Capture the cell that displays the provided text and extract its (x, y) central coordinate. 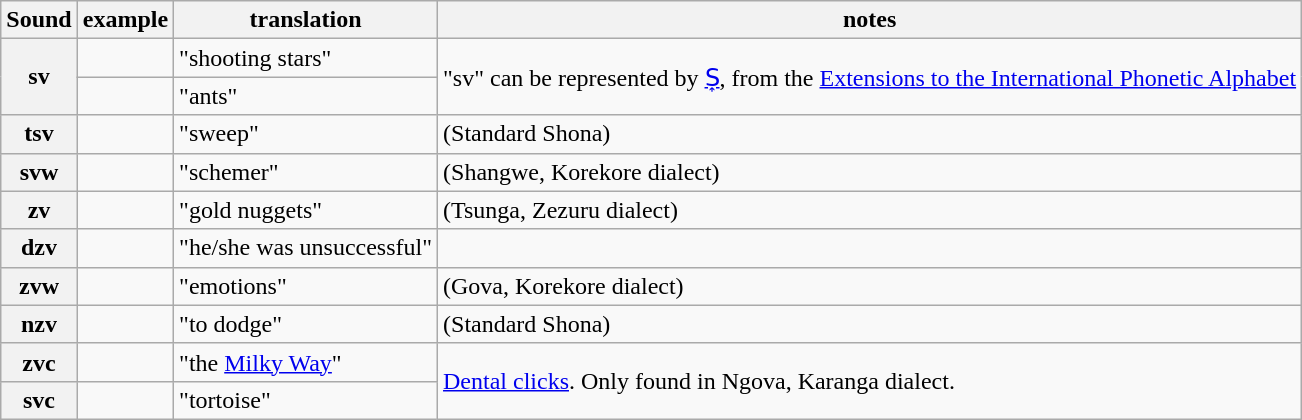
zvc (39, 362)
"shooting stars" (306, 58)
dzv (39, 248)
Dental clicks. Only found in Ngova, Karanga dialect. (870, 381)
zvw (39, 286)
"gold nuggets" (306, 210)
"sv" can be represented by S͎, from the Extensions to the International Phonetic Alphabet (870, 77)
zv (39, 210)
notes (870, 20)
Sound (39, 20)
"the Milky Way" (306, 362)
example (125, 20)
"sweep" (306, 134)
"he/she was unsuccessful" (306, 248)
"to dodge" (306, 324)
(Gova, Korekore dialect) (870, 286)
"emotions" (306, 286)
svw (39, 172)
tsv (39, 134)
"tortoise" (306, 400)
(Tsunga, Zezuru dialect) (870, 210)
svc (39, 400)
(Shangwe, Korekore dialect) (870, 172)
"ants" (306, 96)
translation (306, 20)
"schemer" (306, 172)
sv (39, 77)
nzv (39, 324)
